Provide the [X, Y] coordinate of the cell's center where the given text is located.  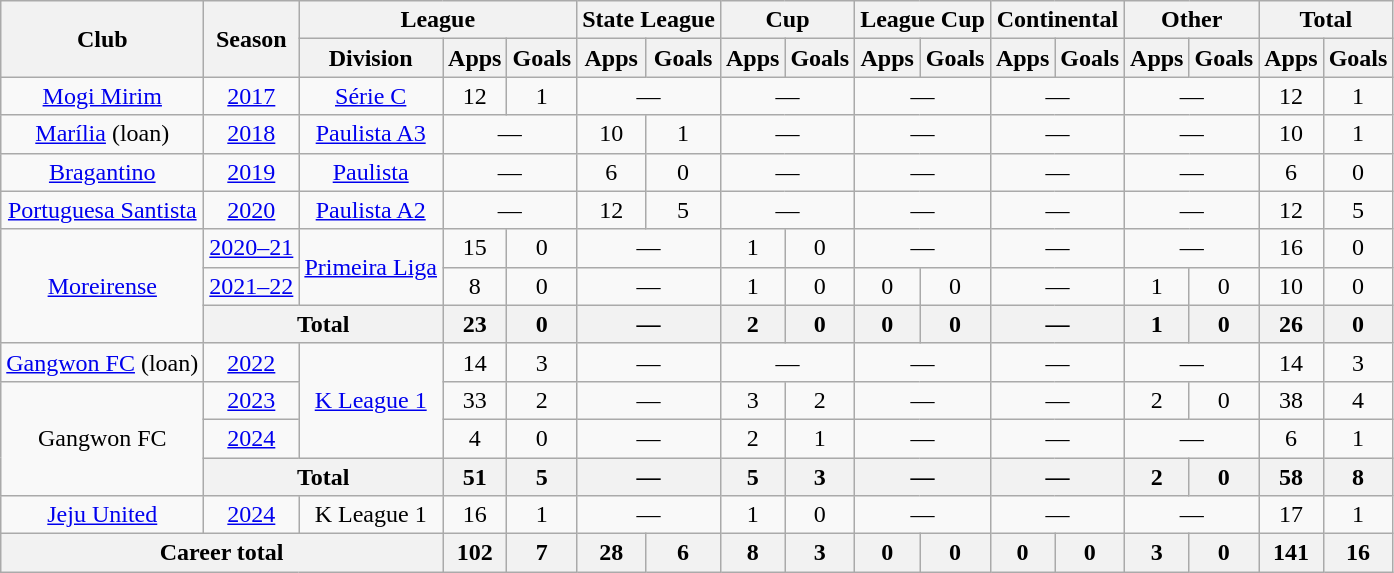
58 [1291, 477]
Mogi Mirim [102, 96]
Paulista A3 [371, 134]
2017 [252, 96]
Marília (loan) [102, 134]
2020 [252, 210]
Season [252, 39]
League Cup [923, 20]
Cup [787, 20]
Paulista [371, 172]
Division [371, 58]
Other [1192, 20]
2023 [252, 400]
38 [1291, 400]
17 [1291, 515]
2022 [252, 362]
Career total [222, 553]
Gangwon FC [102, 438]
2019 [252, 172]
Bragantino [102, 172]
15 [475, 248]
Portuguesa Santista [102, 210]
26 [1291, 324]
Gangwon FC (loan) [102, 362]
141 [1291, 553]
51 [475, 477]
Paulista A2 [371, 210]
League [438, 20]
Série C [371, 96]
33 [475, 400]
2018 [252, 134]
Moreirense [102, 286]
28 [612, 553]
2020–21 [252, 248]
Continental [1057, 20]
7 [542, 553]
Jeju United [102, 515]
Club [102, 39]
102 [475, 553]
2021–22 [252, 286]
Primeira Liga [371, 267]
23 [475, 324]
State League [649, 20]
